Detect which cell encompasses the target text, then output its (x, y) center coordinate. 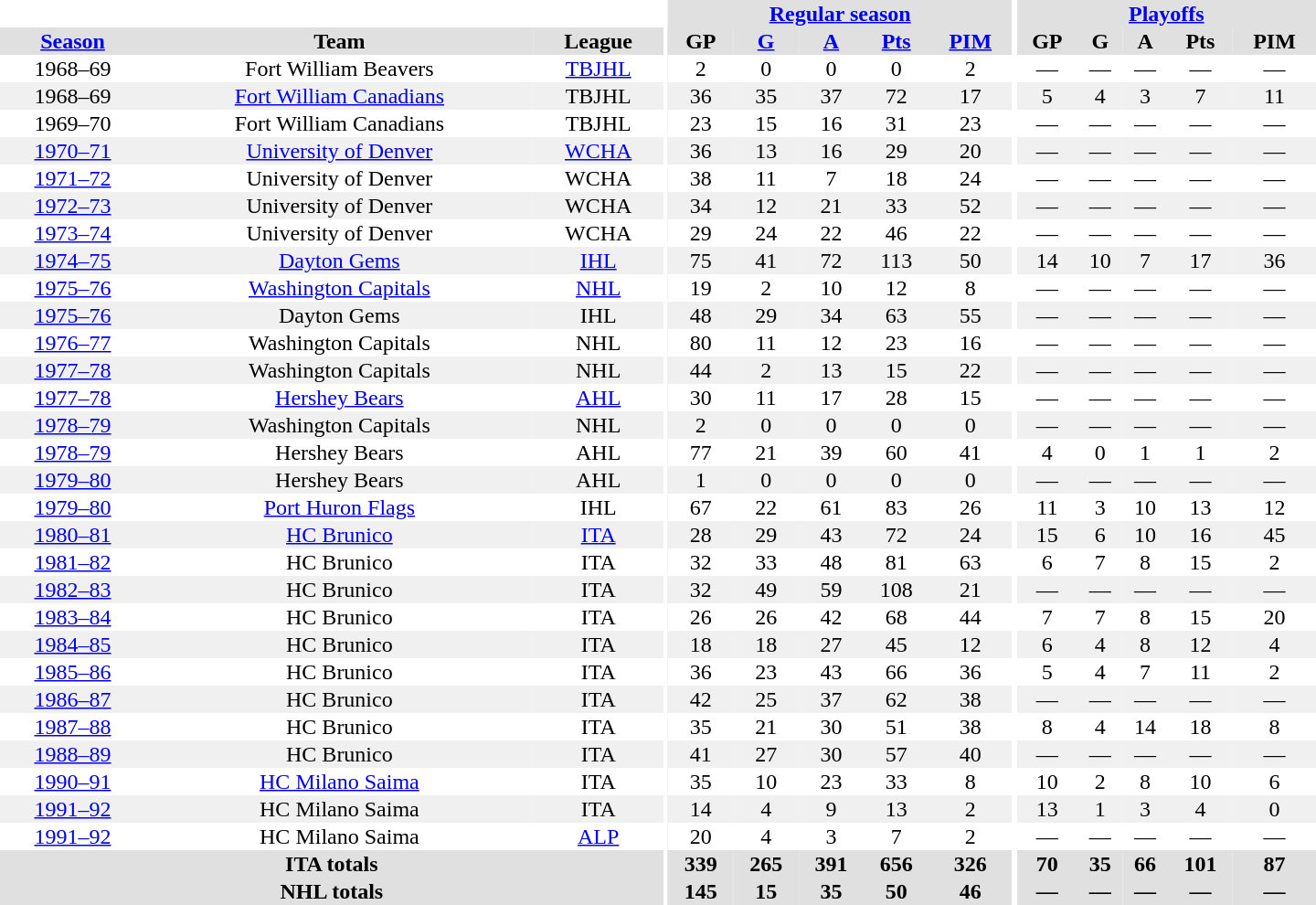
77 (700, 452)
1973–74 (73, 233)
1971–72 (73, 178)
61 (832, 507)
Fort William Beavers (340, 69)
ITA totals (332, 864)
Regular season (840, 14)
391 (832, 864)
19 (700, 288)
40 (971, 754)
1969–70 (73, 123)
52 (971, 206)
1986–87 (73, 699)
59 (832, 590)
1972–73 (73, 206)
1987–88 (73, 727)
80 (700, 343)
57 (896, 754)
101 (1201, 864)
NHL totals (332, 891)
81 (896, 562)
656 (896, 864)
1990–91 (73, 782)
60 (896, 452)
108 (896, 590)
1981–82 (73, 562)
1980–81 (73, 535)
87 (1274, 864)
113 (896, 261)
265 (766, 864)
1988–89 (73, 754)
1985–86 (73, 672)
Port Huron Flags (340, 507)
9 (832, 809)
1984–85 (73, 644)
39 (832, 452)
League (599, 41)
51 (896, 727)
ALP (599, 836)
1982–83 (73, 590)
Season (73, 41)
83 (896, 507)
Playoffs (1166, 14)
62 (896, 699)
Team (340, 41)
1970–71 (73, 151)
49 (766, 590)
31 (896, 123)
25 (766, 699)
1974–75 (73, 261)
75 (700, 261)
145 (700, 891)
339 (700, 864)
326 (971, 864)
68 (896, 617)
1976–77 (73, 343)
1983–84 (73, 617)
70 (1047, 864)
67 (700, 507)
55 (971, 315)
